Return the [x, y] coordinate for the center point of the cell that contains the specified text.  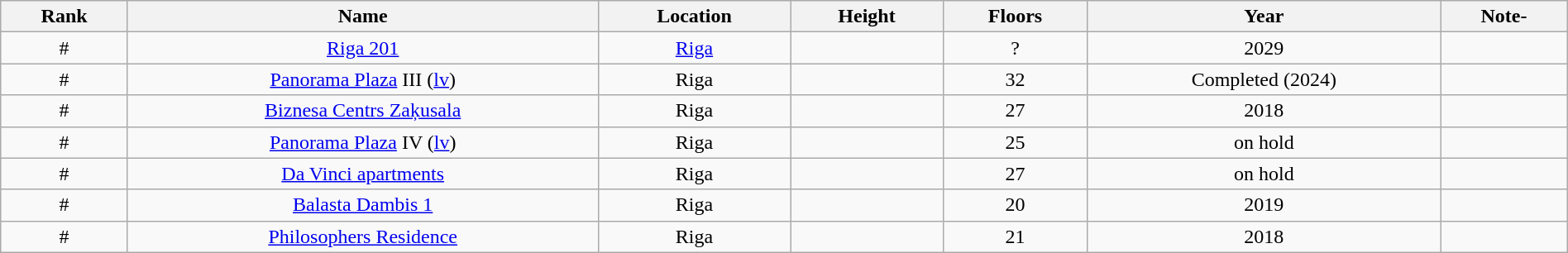
Balasta Dambis 1 [362, 205]
Rank [65, 17]
Floors [1016, 17]
20 [1016, 205]
Location [695, 17]
Height [867, 17]
Biznesa Centrs Zaķusala [362, 111]
Panorama Plaza IV (lv) [362, 142]
25 [1016, 142]
Completed (2024) [1264, 79]
Da Vinci apartments [362, 174]
Riga 201 [362, 48]
21 [1016, 236]
2029 [1264, 48]
32 [1016, 79]
Philosophers Residence [362, 236]
Year [1264, 17]
? [1016, 48]
2019 [1264, 205]
Name [362, 17]
Panorama Plaza III (lv) [362, 79]
Note- [1504, 17]
